Provide the [X, Y] coordinate of the cell's center where the given text is located.  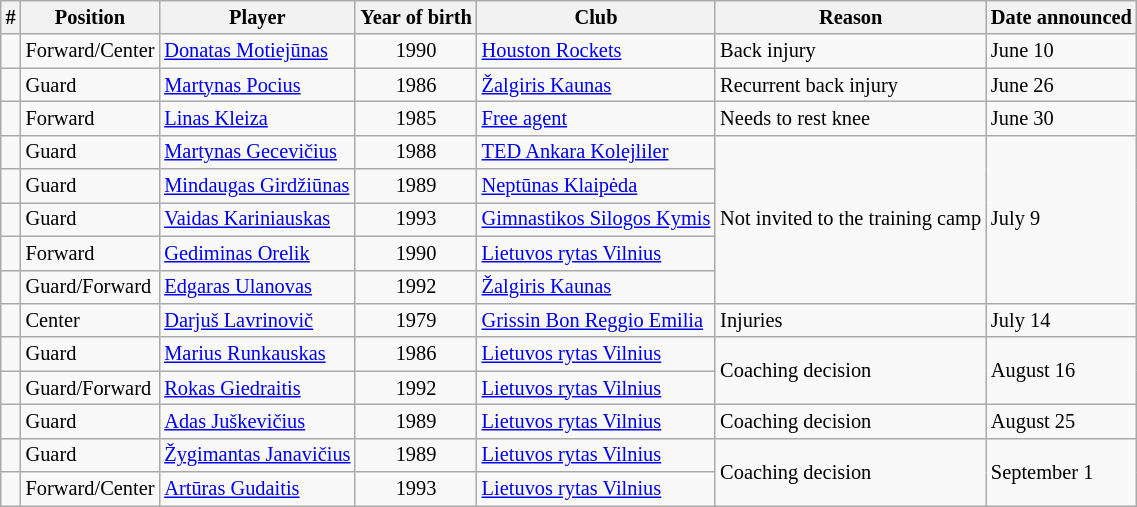
Club [596, 17]
July 9 [1062, 219]
Martynas Gecevičius [257, 152]
Injuries [850, 320]
Back injury [850, 51]
1985 [416, 118]
Houston Rockets [596, 51]
Position [90, 17]
September 1 [1062, 472]
June 30 [1062, 118]
Player [257, 17]
Linas Kleiza [257, 118]
June 26 [1062, 85]
Artūras Gudaitis [257, 489]
Rokas Giedraitis [257, 388]
TED Ankara Kolejliler [596, 152]
Not invited to the training camp [850, 219]
1979 [416, 320]
# [11, 17]
Gediminas Orelik [257, 253]
Grissin Bon Reggio Emilia [596, 320]
Marius Runkauskas [257, 354]
Edgaras Ulanovas [257, 287]
July 14 [1062, 320]
Year of birth [416, 17]
Adas Juškevičius [257, 421]
Donatas Motiejūnas [257, 51]
Center [90, 320]
August 25 [1062, 421]
Darjuš Lavrinovič [257, 320]
Mindaugas Girdžiūnas [257, 186]
Gimnastikos Silogos Kymis [596, 219]
Recurrent back injury [850, 85]
Free agent [596, 118]
Vaidas Kariniauskas [257, 219]
August 16 [1062, 370]
June 10 [1062, 51]
Žygimantas Janavičius [257, 455]
Needs to rest knee [850, 118]
Neptūnas Klaipėda [596, 186]
Date announced [1062, 17]
Martynas Pocius [257, 85]
1988 [416, 152]
Reason [850, 17]
